Locate the cell with the specified text and output its [X, Y] center coordinate. 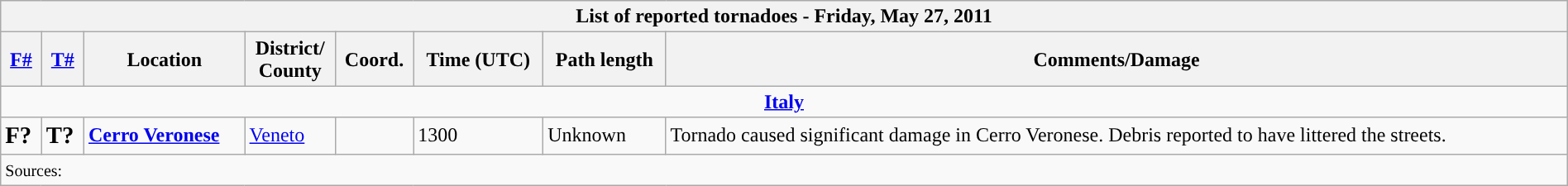
Cerro Veronese [164, 136]
District/County [289, 60]
Sources: [784, 169]
Italy [784, 102]
T# [63, 60]
Path length [605, 60]
F# [22, 60]
Location [164, 60]
1300 [478, 136]
List of reported tornadoes - Friday, May 27, 2011 [784, 17]
Time (UTC) [478, 60]
Comments/Damage [1116, 60]
Veneto [289, 136]
T? [63, 136]
Coord. [374, 60]
Unknown [605, 136]
F? [22, 136]
Tornado caused significant damage in Cerro Veronese. Debris reported to have littered the streets. [1116, 136]
